Scan for the cell matching the given text and deliver its (x, y) coordinate at center. 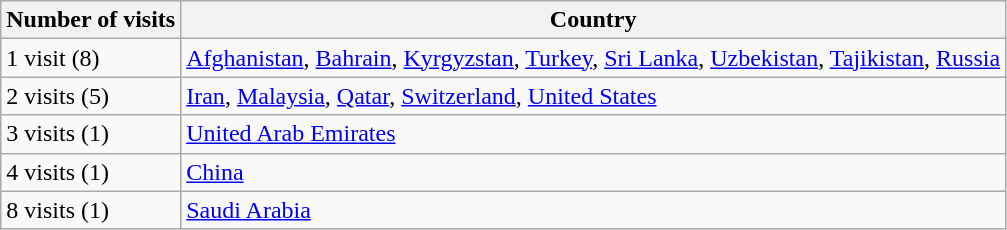
8 visits (1) (91, 210)
Country (594, 20)
United Arab Emirates (594, 134)
Iran, Malaysia, Qatar, Switzerland, United States (594, 96)
China (594, 172)
Saudi Arabia (594, 210)
1 visit (8) (91, 58)
Afghanistan, Bahrain, Kyrgyzstan, Turkey, Sri Lanka, Uzbekistan, Tajikistan, Russia (594, 58)
Number of visits (91, 20)
3 visits (1) (91, 134)
4 visits (1) (91, 172)
2 visits (5) (91, 96)
